Determine the [x, y] coordinate at the center of the cell enclosing the given text.  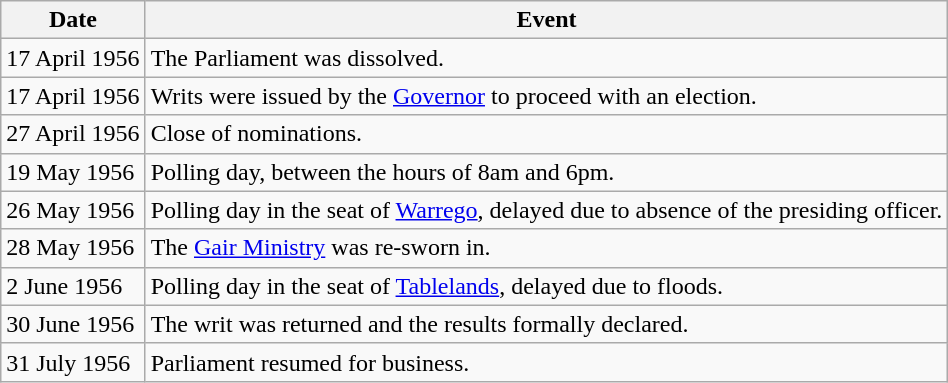
The Parliament was dissolved. [546, 58]
27 April 1956 [73, 134]
Date [73, 20]
Polling day, between the hours of 8am and 6pm. [546, 172]
Writs were issued by the Governor to proceed with an election. [546, 96]
26 May 1956 [73, 210]
30 June 1956 [73, 324]
28 May 1956 [73, 248]
Polling day in the seat of Tablelands, delayed due to floods. [546, 286]
The writ was returned and the results formally declared. [546, 324]
31 July 1956 [73, 362]
Close of nominations. [546, 134]
The Gair Ministry was re-sworn in. [546, 248]
19 May 1956 [73, 172]
Event [546, 20]
Parliament resumed for business. [546, 362]
Polling day in the seat of Warrego, delayed due to absence of the presiding officer. [546, 210]
2 June 1956 [73, 286]
